Return the (x, y) coordinate for the center point of the cell that contains the specified text.  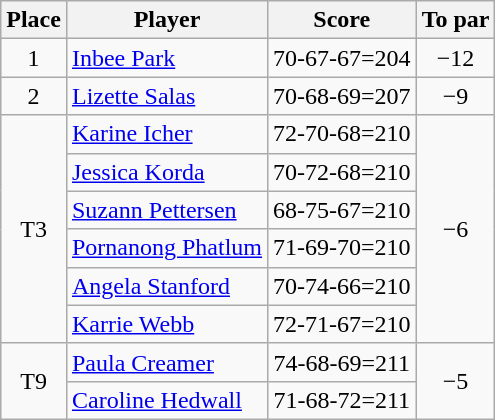
74-68-69=211 (342, 362)
Lizette Salas (166, 96)
Karrie Webb (166, 324)
T9 (34, 381)
71-69-70=210 (342, 248)
72-70-68=210 (342, 134)
70-72-68=210 (342, 172)
To par (456, 20)
T3 (34, 229)
68-75-67=210 (342, 210)
Jessica Korda (166, 172)
71-68-72=211 (342, 400)
Inbee Park (166, 58)
2 (34, 96)
−5 (456, 381)
70-74-66=210 (342, 286)
Suzann Pettersen (166, 210)
Caroline Hedwall (166, 400)
−12 (456, 58)
Karine Icher (166, 134)
Player (166, 20)
Score (342, 20)
1 (34, 58)
72-71-67=210 (342, 324)
Place (34, 20)
Angela Stanford (166, 286)
Pornanong Phatlum (166, 248)
70-68-69=207 (342, 96)
−6 (456, 229)
−9 (456, 96)
Paula Creamer (166, 362)
70-67-67=204 (342, 58)
